Extract the (X, Y) coordinate from the center of the cell holding the provided text.  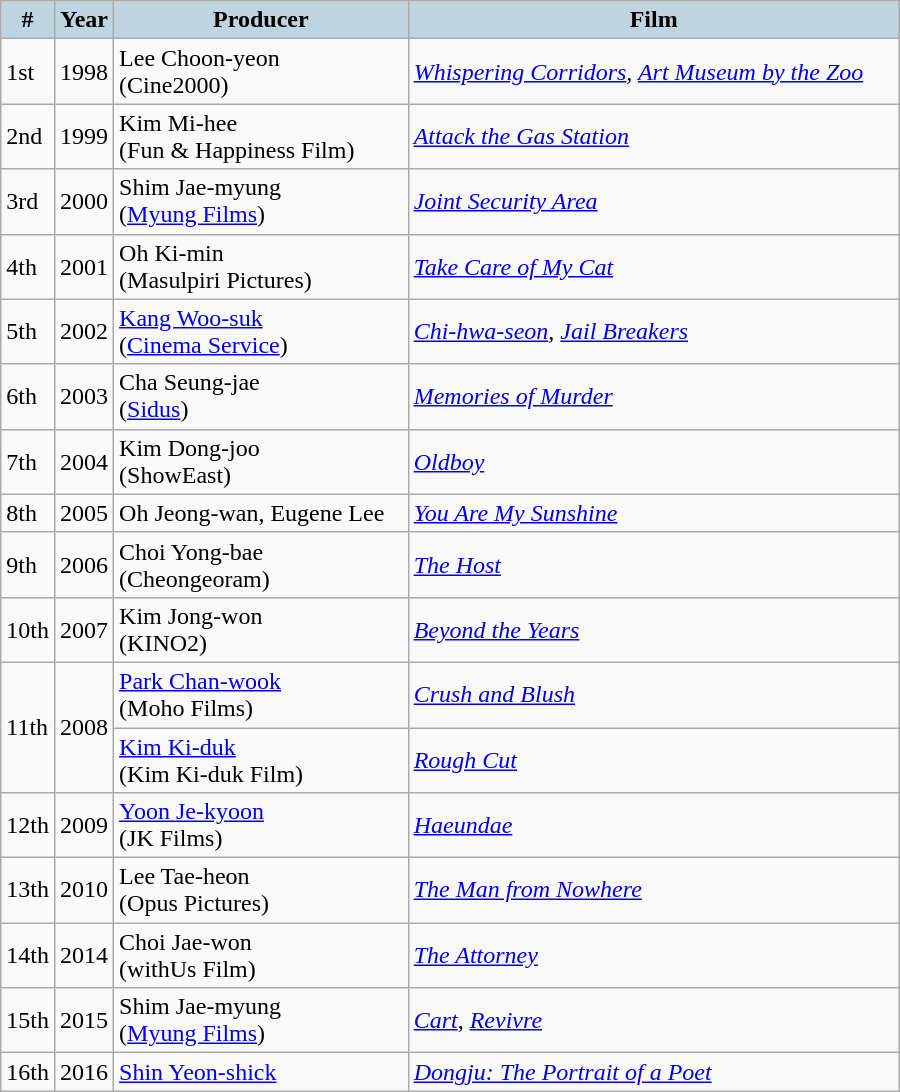
Cart, Revivre (654, 1020)
Joint Security Area (654, 202)
Oh Jeong-wan, Eugene Lee (262, 513)
Yoon Je-kyoon (JK Films) (262, 826)
8th (28, 513)
16th (28, 1072)
2007 (84, 630)
9th (28, 564)
2nd (28, 136)
2006 (84, 564)
14th (28, 956)
12th (28, 826)
Cha Seung-jae (Sidus) (262, 396)
Lee Tae-heon (Opus Pictures) (262, 890)
Film (654, 20)
Shin Yeon-shick (262, 1072)
You Are My Sunshine (654, 513)
2005 (84, 513)
2014 (84, 956)
Producer (262, 20)
The Man from Nowhere (654, 890)
Haeundae (654, 826)
Chi-hwa-seon, Jail Breakers (654, 332)
Oh Ki-min (Masulpiri Pictures) (262, 266)
2002 (84, 332)
Beyond the Years (654, 630)
Choi Jae-won (withUs Film) (262, 956)
10th (28, 630)
Take Care of My Cat (654, 266)
2003 (84, 396)
Kim Mi-hee (Fun & Happiness Film) (262, 136)
15th (28, 1020)
# (28, 20)
Whispering Corridors, Art Museum by the Zoo (654, 72)
Park Chan-wook (Moho Films) (262, 694)
4th (28, 266)
Memories of Murder (654, 396)
1st (28, 72)
2008 (84, 727)
1999 (84, 136)
Kim Ki-duk (Kim Ki-duk Film) (262, 760)
2001 (84, 266)
1998 (84, 72)
2000 (84, 202)
5th (28, 332)
Crush and Blush (654, 694)
Rough Cut (654, 760)
6th (28, 396)
2010 (84, 890)
Lee Choon-yeon (Cine2000) (262, 72)
Dongju: The Portrait of a Poet (654, 1072)
Oldboy (654, 462)
Year (84, 20)
2015 (84, 1020)
2016 (84, 1072)
The Attorney (654, 956)
2009 (84, 826)
Choi Yong-bae (Cheongeoram) (262, 564)
Kim Dong-joo (ShowEast) (262, 462)
2004 (84, 462)
The Host (654, 564)
Kang Woo-suk (Cinema Service) (262, 332)
7th (28, 462)
Kim Jong-won (KINO2) (262, 630)
13th (28, 890)
3rd (28, 202)
Attack the Gas Station (654, 136)
11th (28, 727)
